Return (X, Y) of the center of cell containing provided text 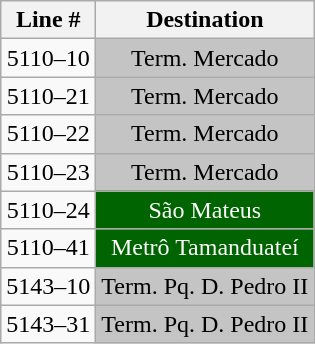
São Mateus (205, 210)
5143–10 (48, 286)
5110–22 (48, 134)
5110–21 (48, 96)
Metrô Tamanduateí (205, 248)
5143–31 (48, 324)
5110–41 (48, 248)
5110–24 (48, 210)
5110–23 (48, 172)
Line # (48, 20)
Destination (205, 20)
5110–10 (48, 58)
